Find where the given text appears and provide that cell's center as [x, y] coordinate. 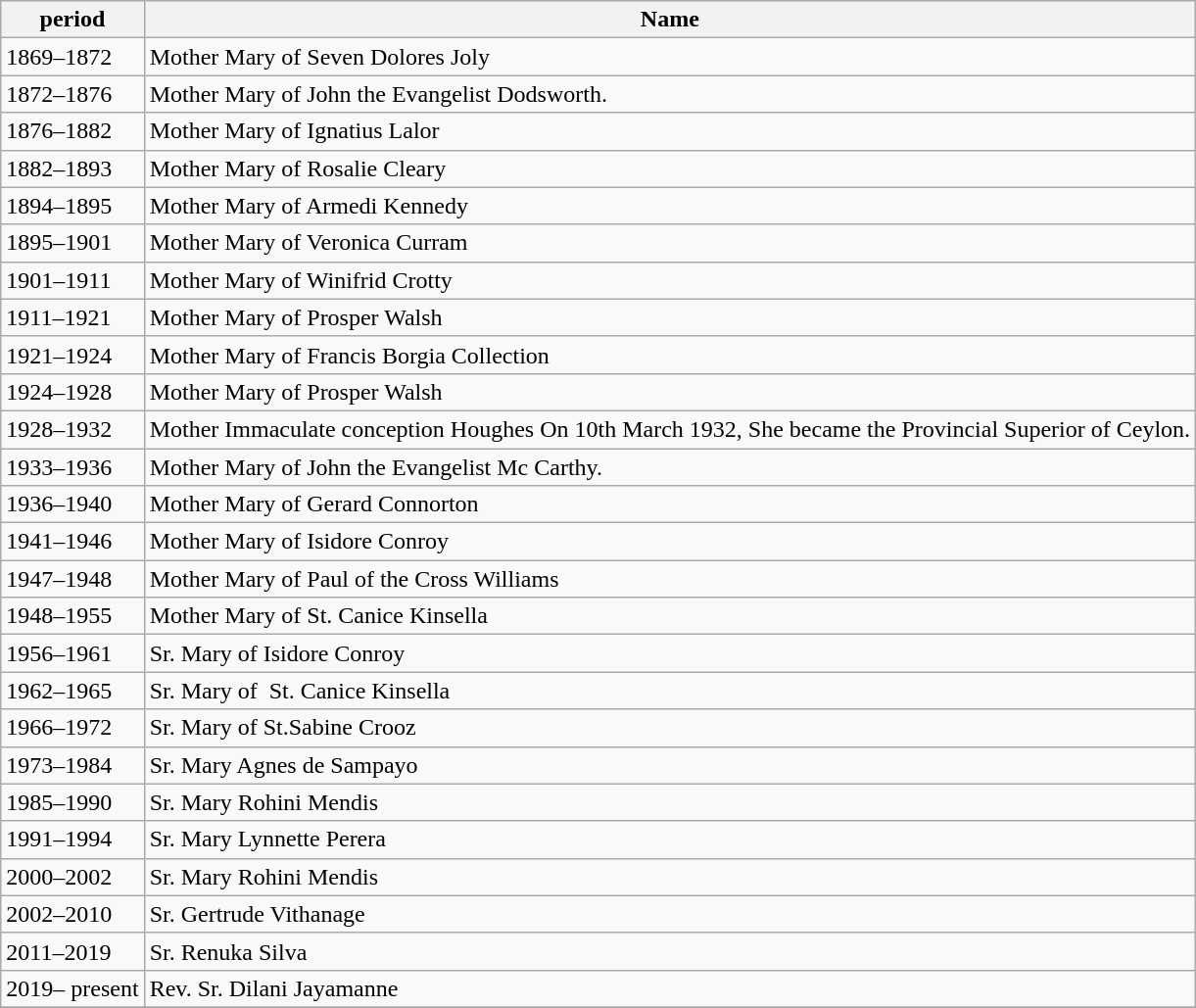
2019– present [72, 988]
2002–2010 [72, 914]
1921–1924 [72, 355]
1924–1928 [72, 392]
2000–2002 [72, 877]
Sr. Mary Lynnette Perera [670, 840]
1876–1882 [72, 131]
Mother Mary of John the Evangelist Mc Carthy. [670, 467]
Mother Mary of Isidore Conroy [670, 542]
2011–2019 [72, 951]
Mother Mary of Seven Dolores Joly [670, 57]
1941–1946 [72, 542]
1872–1876 [72, 94]
Mother Mary of Winifrid Crotty [670, 280]
Sr. Mary Agnes de Sampayo [670, 765]
1869–1872 [72, 57]
1882–1893 [72, 168]
Mother Mary of Paul of the Cross Williams [670, 579]
Mother Mary of Francis Borgia Collection [670, 355]
1933–1936 [72, 467]
1894–1895 [72, 206]
Mother Mary of St. Canice Kinsella [670, 616]
1947–1948 [72, 579]
Sr. Mary of St. Canice Kinsella [670, 691]
Sr. Gertrude Vithanage [670, 914]
1991–1994 [72, 840]
Mother Mary of Rosalie Cleary [670, 168]
1966–1972 [72, 728]
Sr. Renuka Silva [670, 951]
1956–1961 [72, 653]
Sr. Mary of St.Sabine Crooz [670, 728]
1973–1984 [72, 765]
1928–1932 [72, 429]
1962–1965 [72, 691]
Sr. Mary of Isidore Conroy [670, 653]
Name [670, 20]
Mother Mary of Gerard Connorton [670, 504]
Rev. Sr. Dilani Jayamanne [670, 988]
1895–1901 [72, 243]
Mother Mary of Armedi Kennedy [670, 206]
1948–1955 [72, 616]
period [72, 20]
1985–1990 [72, 802]
1911–1921 [72, 317]
Mother Mary of Ignatius Lalor [670, 131]
Mother Immaculate conception Houghes On 10th March 1932, She became the Provincial Superior of Ceylon. [670, 429]
1936–1940 [72, 504]
Mother Mary of John the Evangelist Dodsworth. [670, 94]
Mother Mary of Veronica Curram [670, 243]
1901–1911 [72, 280]
